Detect which cell encompasses the target text, then output its (x, y) center coordinate. 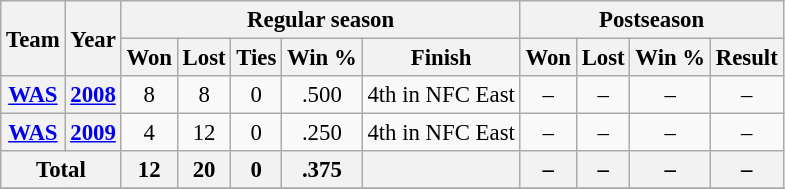
.500 (322, 95)
20 (204, 170)
Postseason (652, 20)
.375 (322, 170)
Ties (256, 58)
.250 (322, 133)
Regular season (320, 20)
4 (149, 133)
2009 (93, 133)
Year (93, 38)
2008 (93, 95)
Result (746, 58)
Team (33, 38)
Finish (441, 58)
Total (61, 170)
